Search for the cell housing the specified text and yield its [x, y] center coordinate. 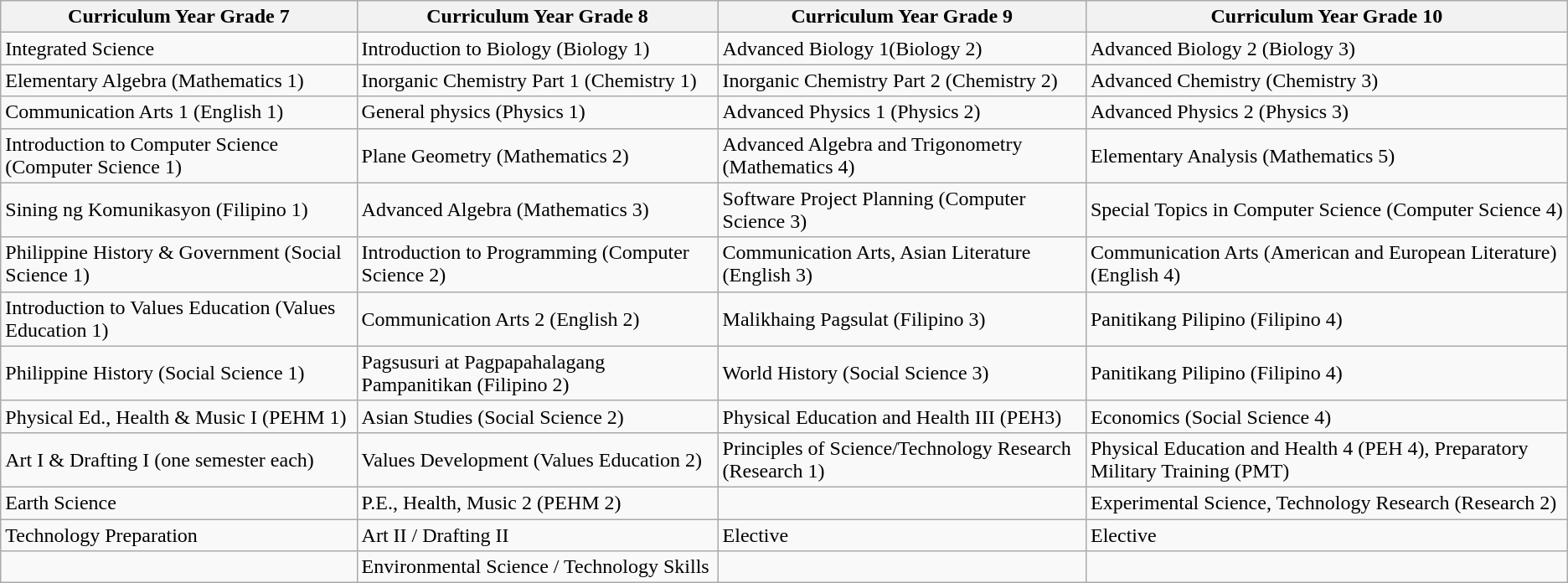
Inorganic Chemistry Part 2 (Chemistry 2) [901, 80]
Physical Ed., Health & Music I (PEHM 1) [179, 416]
Technology Preparation [179, 535]
Earth Science [179, 503]
Integrated Science [179, 49]
Philippine History & Government (Social Science 1) [179, 265]
Introduction to Programming (Computer Science 2) [538, 265]
Environmental Science / Technology Skills [538, 567]
Communication Arts 2 (English 2) [538, 318]
Communication Arts (American and European Literature) (English 4) [1327, 265]
P.E., Health, Music 2 (PEHM 2) [538, 503]
Advanced Physics 1 (Physics 2) [901, 112]
Elementary Algebra (Mathematics 1) [179, 80]
Communication Arts, Asian Literature (English 3) [901, 265]
General physics (Physics 1) [538, 112]
Advanced Algebra (Mathematics 3) [538, 209]
Advanced Physics 2 (Physics 3) [1327, 112]
Elementary Analysis (Mathematics 5) [1327, 156]
Art I & Drafting I (one semester each) [179, 459]
Introduction to Values Education (Values Education 1) [179, 318]
Curriculum Year Grade 9 [901, 17]
World History (Social Science 3) [901, 374]
Malikhaing Pagsulat (Filipino 3) [901, 318]
Advanced Biology 2 (Biology 3) [1327, 49]
Curriculum Year Grade 8 [538, 17]
Software Project Planning (Computer Science 3) [901, 209]
Introduction to Computer Science (Computer Science 1) [179, 156]
Physical Education and Health III (PEH3) [901, 416]
Curriculum Year Grade 7 [179, 17]
Advanced Biology 1(Biology 2) [901, 49]
Principles of Science/Technology Research (Research 1) [901, 459]
Asian Studies (Social Science 2) [538, 416]
Economics (Social Science 4) [1327, 416]
Introduction to Biology (Biology 1) [538, 49]
Values Development (Values Education 2) [538, 459]
Special Topics in Computer Science (Computer Science 4) [1327, 209]
Art II / Drafting II [538, 535]
Curriculum Year Grade 10 [1327, 17]
Communication Arts 1 (English 1) [179, 112]
Physical Education and Health 4 (PEH 4), Preparatory Military Training (PMT) [1327, 459]
Inorganic Chemistry Part 1 (Chemistry 1) [538, 80]
Advanced Chemistry (Chemistry 3) [1327, 80]
Advanced Algebra and Trigonometry (Mathematics 4) [901, 156]
Sining ng Komunikasyon (Filipino 1) [179, 209]
Pagsusuri at Pagpapahalagang Pampanitikan (Filipino 2) [538, 374]
Plane Geometry (Mathematics 2) [538, 156]
Philippine History (Social Science 1) [179, 374]
Experimental Science, Technology Research (Research 2) [1327, 503]
